For the text-containing cell, return its midpoint in (x, y) coordinate format. 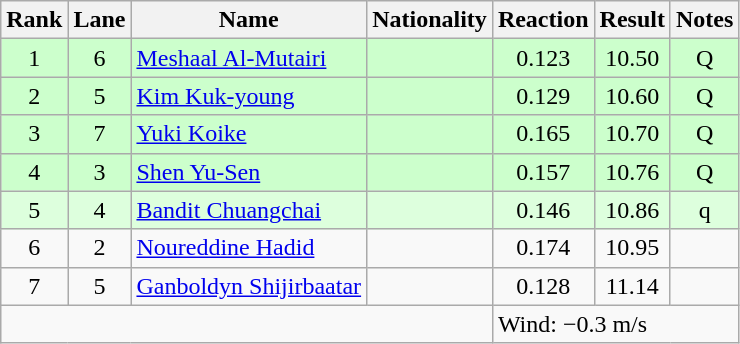
Bandit Chuangchai (249, 210)
Yuki Koike (249, 134)
Notes (704, 20)
10.86 (632, 210)
Noureddine Hadid (249, 248)
0.157 (543, 172)
Rank (34, 20)
1 (34, 58)
Kim Kuk-young (249, 96)
10.95 (632, 248)
10.60 (632, 96)
10.76 (632, 172)
Ganboldyn Shijirbaatar (249, 286)
Shen Yu-Sen (249, 172)
0.128 (543, 286)
10.50 (632, 58)
0.129 (543, 96)
11.14 (632, 286)
q (704, 210)
0.165 (543, 134)
Result (632, 20)
Wind: −0.3 m/s (616, 324)
Lane (100, 20)
Meshaal Al-Mutairi (249, 58)
0.174 (543, 248)
0.146 (543, 210)
Name (249, 20)
0.123 (543, 58)
Reaction (543, 20)
Nationality (430, 20)
10.70 (632, 134)
